Locate the cell with the specified text and output its [x, y] center coordinate. 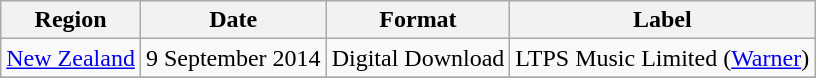
New Zealand [71, 58]
Region [71, 20]
Digital Download [418, 58]
Format [418, 20]
9 September 2014 [233, 58]
LTPS Music Limited (Warner) [662, 58]
Date [233, 20]
Label [662, 20]
